Find where the given text appears and provide that cell's center as [X, Y] coordinate. 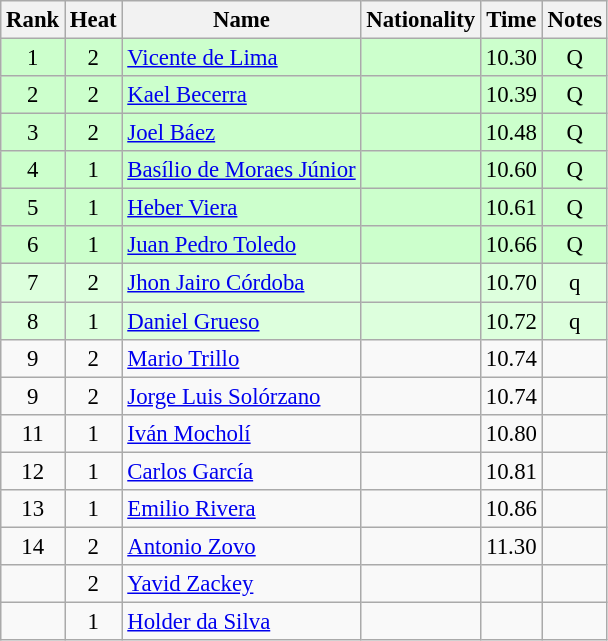
Jhon Jairo Córdoba [242, 283]
10.39 [511, 95]
10.61 [511, 208]
7 [33, 283]
Notes [574, 20]
8 [33, 321]
Heber Viera [242, 208]
Juan Pedro Toledo [242, 245]
Emilio Rivera [242, 509]
Rank [33, 20]
Heat [94, 20]
5 [33, 208]
10.48 [511, 133]
10.86 [511, 509]
10.30 [511, 58]
11.30 [511, 546]
Kael Becerra [242, 95]
10.66 [511, 245]
Nationality [420, 20]
4 [33, 170]
Iván Mocholí [242, 433]
14 [33, 546]
12 [33, 471]
10.80 [511, 433]
Time [511, 20]
Mario Trillo [242, 358]
10.60 [511, 170]
10.81 [511, 471]
Holder da Silva [242, 621]
Vicente de Lima [242, 58]
Name [242, 20]
Antonio Zovo [242, 546]
13 [33, 509]
Carlos García [242, 471]
6 [33, 245]
Joel Báez [242, 133]
Basílio de Moraes Júnior [242, 170]
Daniel Grueso [242, 321]
10.72 [511, 321]
11 [33, 433]
10.70 [511, 283]
Yavid Zackey [242, 584]
Jorge Luis Solórzano [242, 396]
3 [33, 133]
